Return [X, Y] of the center of cell containing provided text 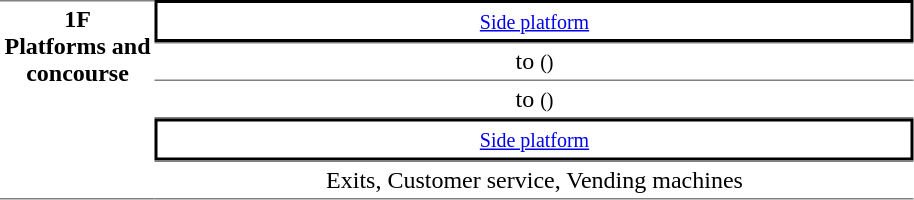
1FPlatforms andconcourse [78, 100]
Exits, Customer service, Vending machines [534, 180]
